Identify which cell holds the provided text, then report its (X, Y) central coordinate. 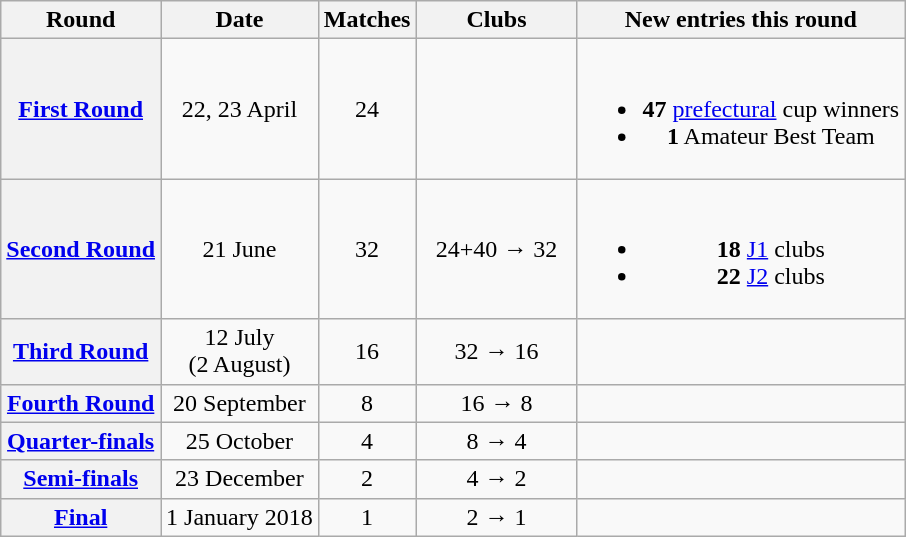
21 June (240, 249)
24 (367, 109)
18 J1 clubs22 J2 clubs (741, 249)
4 → 2 (496, 479)
Clubs (496, 20)
16 (367, 352)
47 prefectural cup winners1 Amateur Best Team (741, 109)
20 September (240, 403)
New entries this round (741, 20)
24+40 → 32 (496, 249)
1 (367, 517)
2 → 1 (496, 517)
Third Round (81, 352)
8 → 4 (496, 441)
16 → 8 (496, 403)
Fourth Round (81, 403)
Semi-finals (81, 479)
32 → 16 (496, 352)
8 (367, 403)
2 (367, 479)
25 October (240, 441)
Quarter-finals (81, 441)
Date (240, 20)
Final (81, 517)
Matches (367, 20)
Second Round (81, 249)
First Round (81, 109)
22, 23 April (240, 109)
Round (81, 20)
23 December (240, 479)
12 July(2 August) (240, 352)
32 (367, 249)
4 (367, 441)
1 January 2018 (240, 517)
